Locate the cell with the specified text and output its (X, Y) center coordinate. 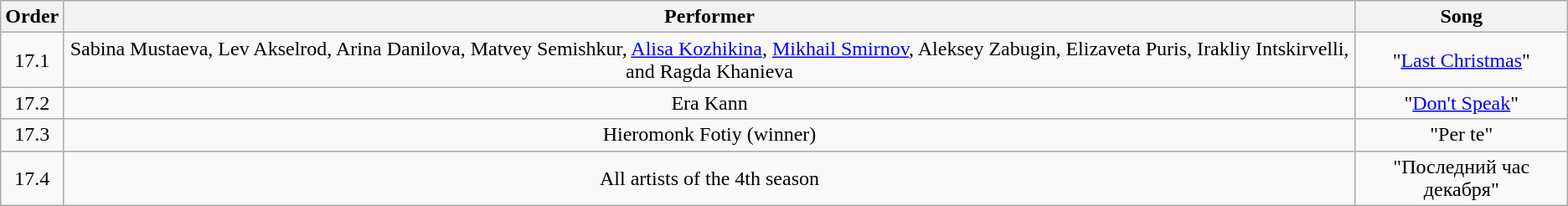
Order (32, 17)
"Don't Speak" (1461, 103)
"Per te" (1461, 135)
"Last Christmas" (1461, 60)
"Последний час декабря" (1461, 178)
Performer (709, 17)
Era Kann (709, 103)
Hieromonk Fotiy (winner) (709, 135)
17.1 (32, 60)
All artists of the 4th season (709, 178)
Song (1461, 17)
17.2 (32, 103)
17.4 (32, 178)
17.3 (32, 135)
